Find where the given text appears and provide that cell's center as (x, y) coordinate. 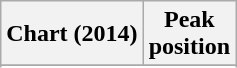
Peakposition (189, 34)
Chart (2014) (72, 34)
